Return the (X, Y) coordinate for the center point of the cell that contains the specified text.  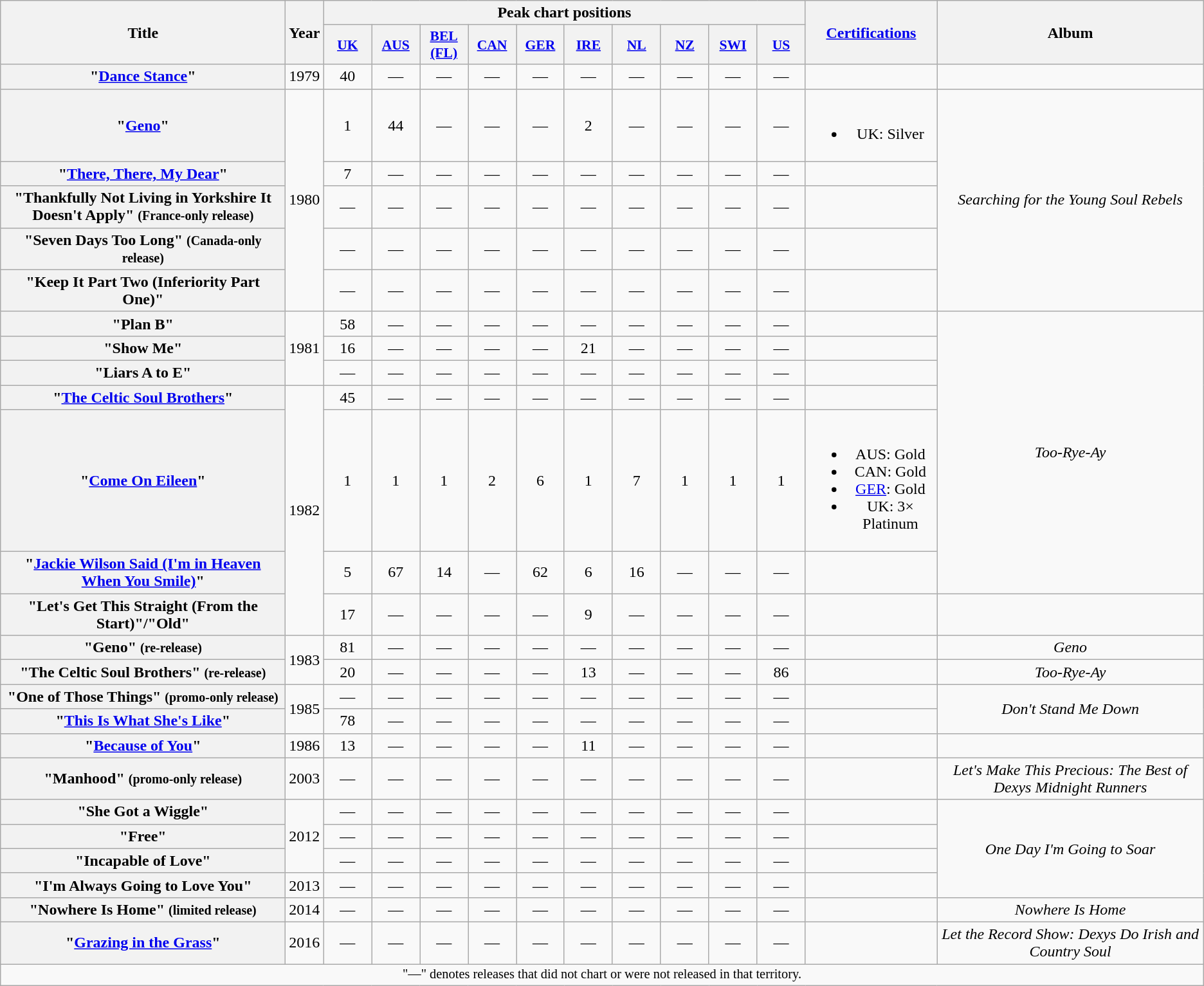
Geno (1070, 648)
"Plan B" (143, 324)
"Liars A to E" (143, 372)
Title (143, 32)
21 (588, 348)
CAN (493, 45)
1986 (305, 745)
44 (396, 125)
"Keep It Part Two (Inferiority Part One)" (143, 291)
81 (347, 648)
"She Got a Wiggle" (143, 812)
SWI (733, 45)
NL (637, 45)
"Seven Days Too Long" (Canada-only release) (143, 248)
Let's Make This Precious: The Best of Dexys Midnight Runners (1070, 778)
1985 (305, 709)
Peak chart positions (565, 13)
2016 (305, 943)
"Thankfully Not Living in Yorkshire It Doesn't Apply" (France-only release) (143, 207)
Year (305, 32)
"Geno" (143, 125)
78 (347, 721)
40 (347, 77)
UK (347, 45)
"One of Those Things" (promo-only release) (143, 697)
UK: Silver (871, 125)
2003 (305, 778)
5 (347, 572)
14 (444, 572)
2013 (305, 885)
"Nowhere Is Home" (limited release) (143, 909)
Album (1070, 32)
US (781, 45)
"Because of You" (143, 745)
Let the Record Show: Dexys Do Irish and Country Soul (1070, 943)
67 (396, 572)
1980 (305, 200)
"Let's Get This Straight (From the Start)"/"Old" (143, 615)
Don't Stand Me Down (1070, 709)
1982 (305, 509)
"Free" (143, 836)
AUS (396, 45)
Searching for the Young Soul Rebels (1070, 200)
58 (347, 324)
"Incapable of Love" (143, 861)
"Grazing in the Grass" (143, 943)
Nowhere Is Home (1070, 909)
"—" denotes releases that did not chart or were not released in that territory. (602, 974)
9 (588, 615)
2014 (305, 909)
45 (347, 397)
NZ (684, 45)
IRE (588, 45)
AUS: GoldCAN: GoldGER: GoldUK: 3× Platinum (871, 481)
"Manhood" (promo-only release) (143, 778)
"Jackie Wilson Said (I'm in Heaven When You Smile)" (143, 572)
"There, There, My Dear" (143, 174)
20 (347, 672)
11 (588, 745)
"Geno" (re-release) (143, 648)
"The Celtic Soul Brothers" (143, 397)
GER (540, 45)
1979 (305, 77)
86 (781, 672)
"Show Me" (143, 348)
"This Is What She's Like" (143, 721)
"The Celtic Soul Brothers" (re-release) (143, 672)
"I'm Always Going to Love You" (143, 885)
"Dance Stance" (143, 77)
Certifications (871, 32)
2012 (305, 836)
62 (540, 572)
"Come On Eileen" (143, 481)
1983 (305, 660)
1981 (305, 348)
17 (347, 615)
One Day I'm Going to Soar (1070, 848)
BEL (FL) (444, 45)
